Find where the given text appears and provide that cell's center as [x, y] coordinate. 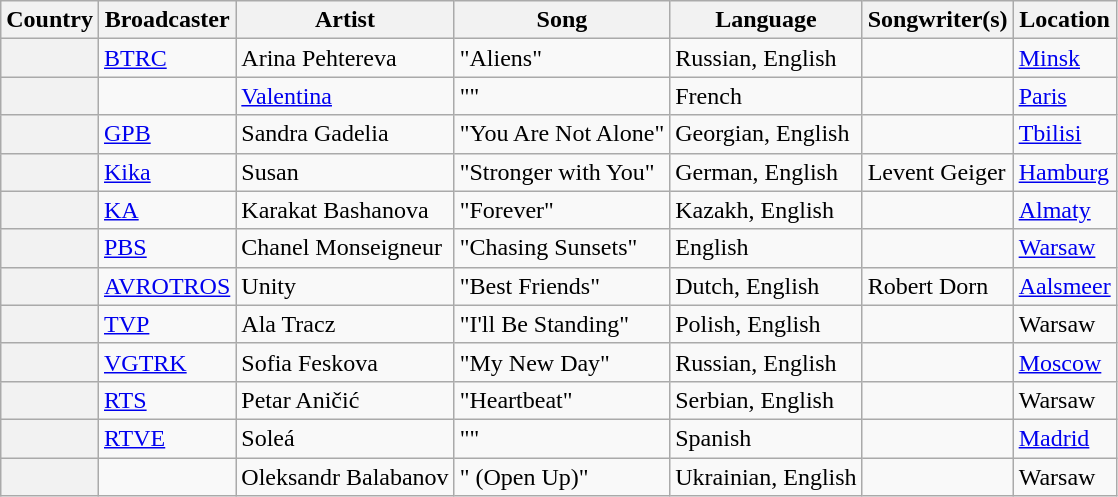
Country [50, 20]
Sandra Gadelia [345, 134]
PBS [166, 248]
"I'll Be Standing" [562, 324]
AVROTROS [166, 286]
Artist [345, 20]
"Aliens" [562, 58]
"Forever" [562, 210]
Kazakh, English [766, 210]
Arina Pehtereva [345, 58]
Susan [345, 172]
RTVE [166, 438]
Moscow [1064, 362]
Minsk [1064, 58]
"You Are Not Alone" [562, 134]
Sofia Feskova [345, 362]
Hamburg [1064, 172]
Robert Dorn [938, 286]
Levent Geiger [938, 172]
Spanish [766, 438]
Karakat Bashanova [345, 210]
Madrid [1064, 438]
Soleá [345, 438]
Song [562, 20]
Tbilisi [1064, 134]
BTRC [166, 58]
KA [166, 210]
"Stronger with You" [562, 172]
Songwriter(s) [938, 20]
" (Open Up)" [562, 477]
Ukrainian, English [766, 477]
Paris [1064, 96]
Polish, English [766, 324]
Ala Tracz [345, 324]
"Chasing Sunsets" [562, 248]
"Heartbeat" [562, 400]
VGTRK [166, 362]
RTS [166, 400]
Broadcaster [166, 20]
Almaty [1064, 210]
German, English [766, 172]
Aalsmeer [1064, 286]
"Best Friends" [562, 286]
Dutch, English [766, 286]
Language [766, 20]
Georgian, English [766, 134]
French [766, 96]
TVP [166, 324]
Petar Aničić [345, 400]
GPB [166, 134]
Valentina [345, 96]
"My New Day" [562, 362]
Unity [345, 286]
English [766, 248]
Kika [166, 172]
Location [1064, 20]
Chanel Monseigneur [345, 248]
Oleksandr Balabanov [345, 477]
Serbian, English [766, 400]
